Pinpoint the cell where the given text exists, returning its (X, Y) midpoint coordinate. 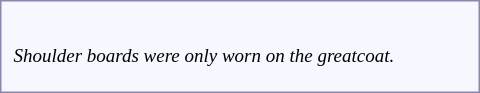
Shoulder boards were only worn on the greatcoat. (204, 40)
